Scan for the cell matching the given text and deliver its [X, Y] coordinate at center. 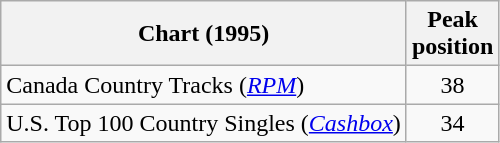
Chart (1995) [204, 34]
Peakposition [452, 34]
34 [452, 123]
38 [452, 85]
U.S. Top 100 Country Singles (Cashbox) [204, 123]
Canada Country Tracks (RPM) [204, 85]
